Return (X, Y) of the center of cell containing provided text 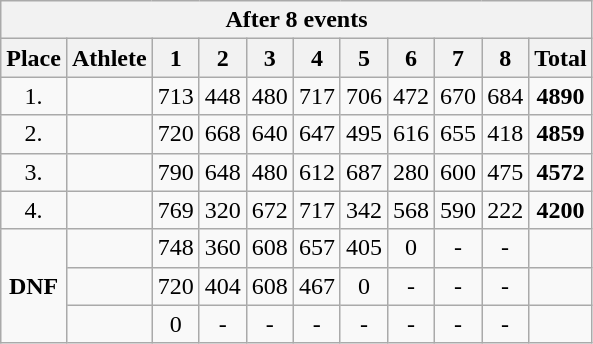
2. (34, 134)
472 (410, 96)
320 (222, 210)
647 (316, 134)
1 (176, 58)
360 (222, 248)
672 (270, 210)
495 (364, 134)
769 (176, 210)
7 (458, 58)
After 8 events (296, 20)
748 (176, 248)
222 (506, 210)
5 (364, 58)
342 (364, 210)
6 (410, 58)
687 (364, 172)
4859 (561, 134)
568 (410, 210)
612 (316, 172)
1. (34, 96)
648 (222, 172)
405 (364, 248)
4 (316, 58)
3. (34, 172)
790 (176, 172)
280 (410, 172)
670 (458, 96)
467 (316, 286)
Athlete (109, 58)
600 (458, 172)
640 (270, 134)
590 (458, 210)
706 (364, 96)
668 (222, 134)
684 (506, 96)
4200 (561, 210)
Total (561, 58)
448 (222, 96)
404 (222, 286)
616 (410, 134)
Place (34, 58)
8 (506, 58)
475 (506, 172)
655 (458, 134)
657 (316, 248)
3 (270, 58)
DNF (34, 286)
4572 (561, 172)
4890 (561, 96)
2 (222, 58)
418 (506, 134)
4. (34, 210)
713 (176, 96)
